Determine the [x, y] coordinate at the center of the cell enclosing the given text.  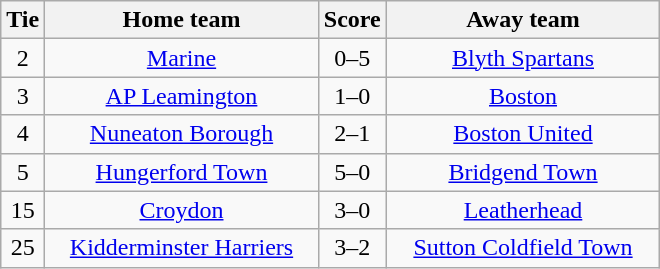
4 [23, 134]
Marine [182, 58]
Leatherhead [523, 210]
Croydon [182, 210]
2–1 [352, 134]
25 [23, 248]
5–0 [352, 172]
15 [23, 210]
0–5 [352, 58]
2 [23, 58]
Away team [523, 20]
3–2 [352, 248]
Hungerford Town [182, 172]
Sutton Coldfield Town [523, 248]
Boston [523, 96]
Blyth Spartans [523, 58]
5 [23, 172]
AP Leamington [182, 96]
Boston United [523, 134]
Home team [182, 20]
Kidderminster Harriers [182, 248]
Score [352, 20]
Tie [23, 20]
3 [23, 96]
1–0 [352, 96]
Bridgend Town [523, 172]
Nuneaton Borough [182, 134]
3–0 [352, 210]
